Locate the cell with the specified text and output its [X, Y] center coordinate. 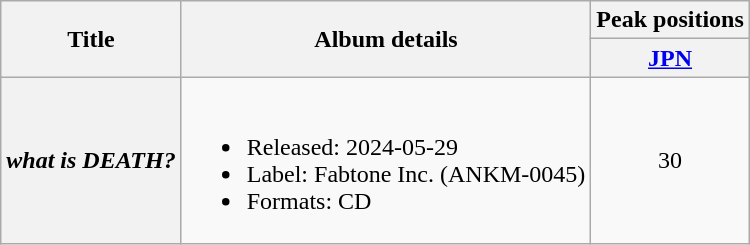
JPN [670, 58]
Released: 2024-05-29Label: Fabtone Inc. (ANKM-0045)Formats: CD [386, 160]
Album details [386, 39]
30 [670, 160]
what is DEATH? [91, 160]
Peak positions [670, 20]
Title [91, 39]
